Find where the given text appears and provide that cell's center as (X, Y) coordinate. 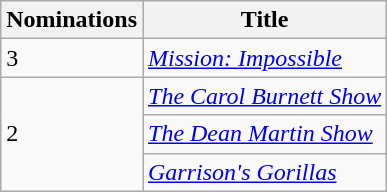
2 (72, 134)
3 (72, 58)
Mission: Impossible (264, 58)
Title (264, 20)
The Dean Martin Show (264, 134)
The Carol Burnett Show (264, 96)
Nominations (72, 20)
Garrison's Gorillas (264, 172)
